Detect which cell encompasses the target text, then output its [X, Y] center coordinate. 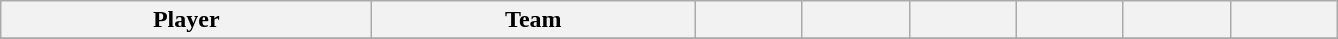
Team [534, 20]
Player [186, 20]
